Detect which cell encompasses the target text, then output its (X, Y) center coordinate. 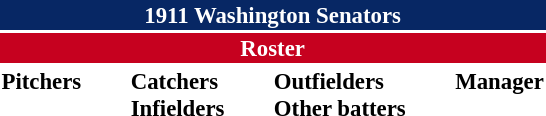
Roster (272, 48)
1911 Washington Senators (272, 15)
